Search for the cell housing the specified text and yield its [X, Y] center coordinate. 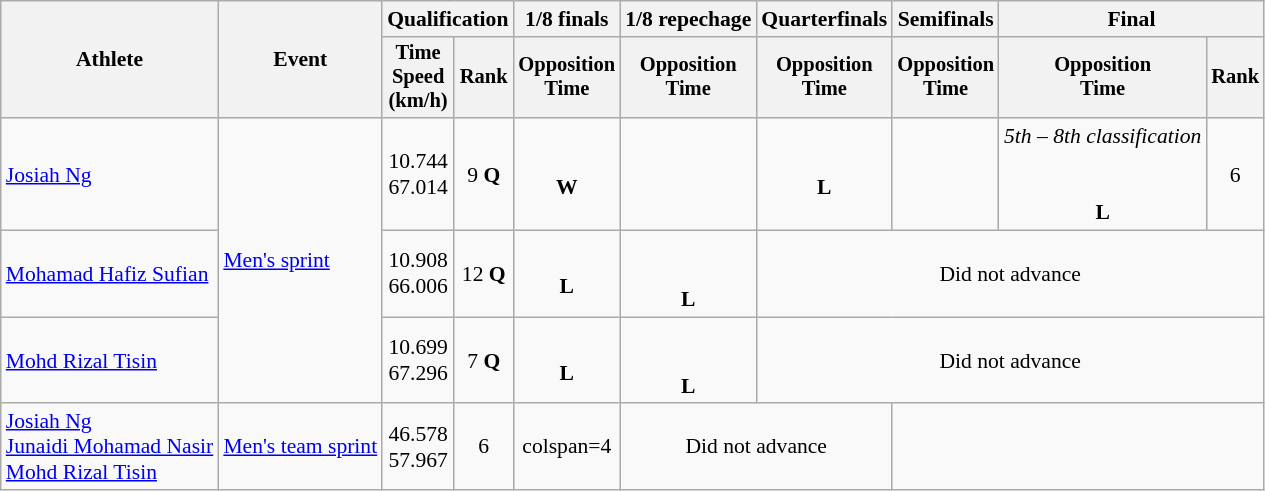
Josiah NgJunaidi Mohamad NasirMohd Rizal Tisin [110, 448]
W [566, 174]
1/8 repechage [688, 19]
7 Q [484, 360]
Mohd Rizal Tisin [110, 360]
Athlete [110, 60]
Final [1132, 19]
colspan=4 [566, 448]
10.69967.296 [418, 360]
46.57857.967 [418, 448]
5th – 8th classificationL [1102, 174]
Men's sprint [300, 260]
TimeSpeed(km/h) [418, 78]
Semifinals [946, 19]
9 Q [484, 174]
Men's team sprint [300, 448]
Mohamad Hafiz Sufian [110, 274]
10.90866.006 [418, 274]
1/8 finals [566, 19]
Event [300, 60]
Quarterfinals [824, 19]
Josiah Ng [110, 174]
12 Q [484, 274]
10.74467.014 [418, 174]
Qualification [448, 19]
